Return the (X, Y) coordinate for the center point of the cell that contains the specified text.  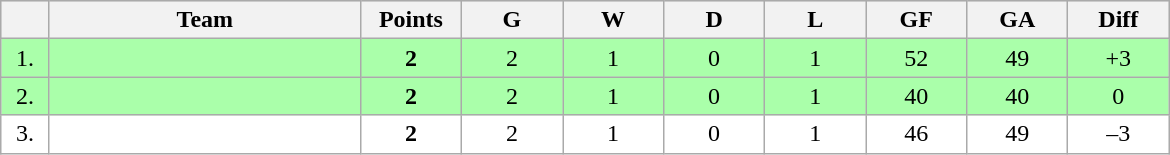
46 (916, 134)
Diff (1118, 20)
GA (1018, 20)
–3 (1118, 134)
52 (916, 58)
W (612, 20)
Team (204, 20)
G (512, 20)
GF (916, 20)
Points (410, 20)
1. (26, 58)
+3 (1118, 58)
2. (26, 96)
L (816, 20)
3. (26, 134)
D (714, 20)
